Return (x, y) of the center of cell containing provided text 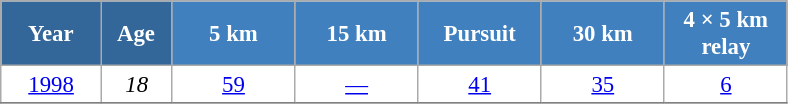
— (356, 85)
Pursuit (480, 34)
6 (726, 85)
15 km (356, 34)
41 (480, 85)
Year (52, 34)
4 × 5 km relay (726, 34)
Age (136, 34)
59 (234, 85)
18 (136, 85)
30 km (602, 34)
5 km (234, 34)
1998 (52, 85)
35 (602, 85)
